Identify which cell holds the provided text, then report its (X, Y) central coordinate. 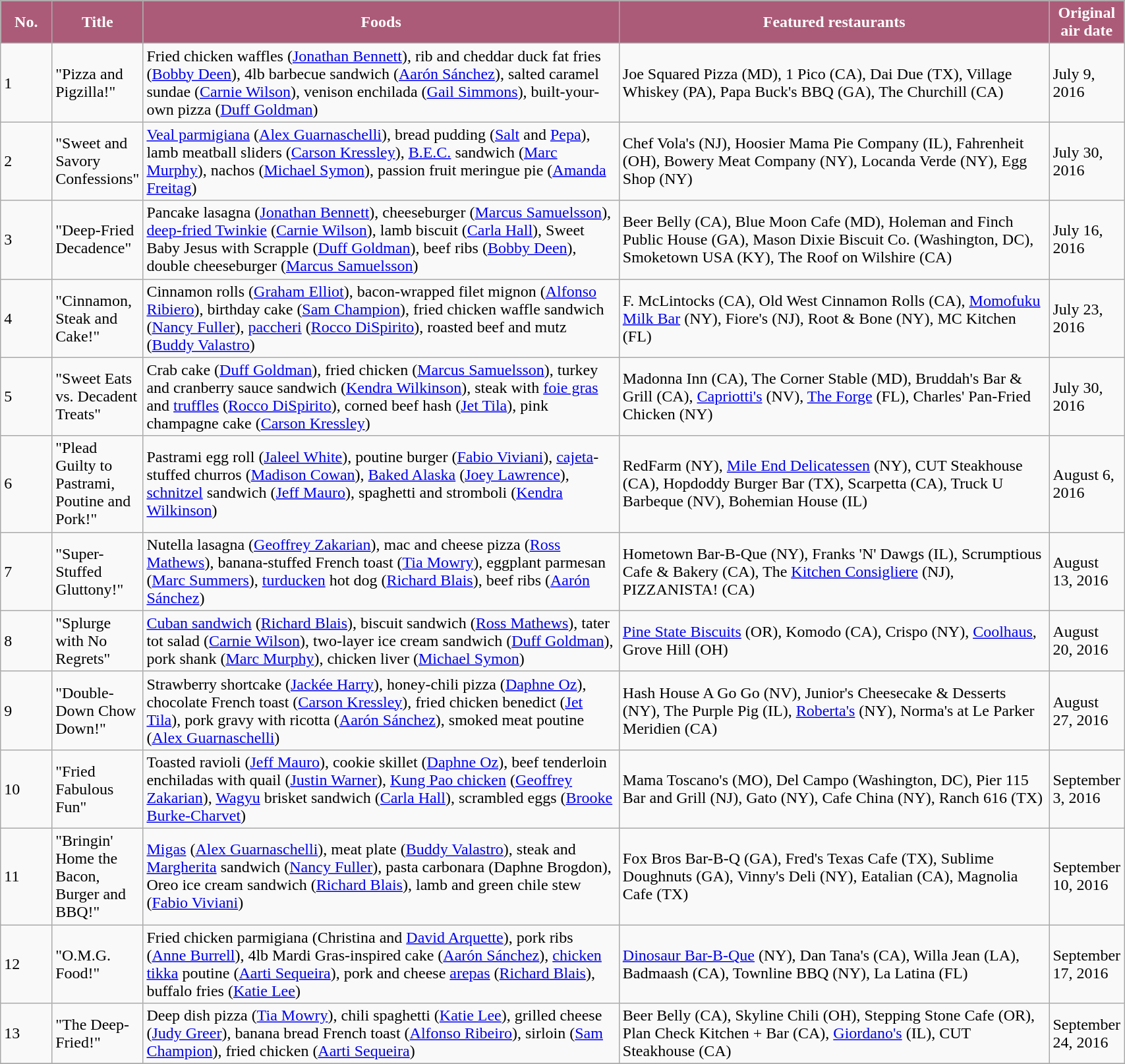
September 17, 2016 (1087, 964)
3 (26, 240)
"Double-Down Chow Down!" (98, 711)
July 9, 2016 (1087, 83)
"Cinnamon, Steak and Cake!" (98, 318)
1 (26, 83)
6 (26, 484)
13 (26, 1034)
September 24, 2016 (1087, 1034)
July 16, 2016 (1087, 240)
Hometown Bar-B-Que (NY), Franks 'N' Dawgs (IL), Scrumptious Cafe & Bakery (CA), The Kitchen Consigliere (NJ), PIZZANISTA! (CA) (834, 571)
8 (26, 641)
"Fried Fabulous Fun" (98, 788)
August 27, 2016 (1087, 711)
"The Deep-Fried!" (98, 1034)
August 6, 2016 (1087, 484)
10 (26, 788)
"Splurge with No Regrets" (98, 641)
"Pizza and Pigzilla!" (98, 83)
July 23, 2016 (1087, 318)
"Sweet and Savory Confessions" (98, 161)
Title (98, 22)
F. McLintocks (CA), Old West Cinnamon Rolls (CA), Momofuku Milk Bar (NY), Fiore's (NJ), Root & Bone (NY), MC Kitchen (FL) (834, 318)
2 (26, 161)
"Plead Guilty to Pastrami, Poutine and Pork!" (98, 484)
Madonna Inn (CA), The Corner Stable (MD), Bruddah's Bar & Grill (CA), Capriotti's (NV), The Forge (FL), Charles' Pan-Fried Chicken (NY) (834, 397)
Mama Toscano's (MO), Del Campo (Washington, DC), Pier 115 Bar and Grill (NJ), Gato (NY), Cafe China (NY), Ranch 616 (TX) (834, 788)
September 3, 2016 (1087, 788)
"Super-Stuffed Gluttony!" (98, 571)
No. (26, 22)
August 13, 2016 (1087, 571)
RedFarm (NY), Mile End Delicatessen (NY), CUT Steakhouse (CA), Hopdoddy Burger Bar (TX), Scarpetta (CA), Truck U Barbeque (NV), Bohemian House (IL) (834, 484)
"Sweet Eats vs. Decadent Treats" (98, 397)
Chef Vola's (NJ), Hoosier Mama Pie Company (IL), Fahrenheit (OH), Bowery Meat Company (NY), Locanda Verde (NY), Egg Shop (NY) (834, 161)
7 (26, 571)
Hash House A Go Go (NV), Junior's Cheesecake & Desserts (NY), The Purple Pig (IL), Roberta's (NY), Norma's at Le Parker Meridien (CA) (834, 711)
Beer Belly (CA), Skyline Chili (OH), Stepping Stone Cafe (OR), Plan Check Kitchen + Bar (CA), Giordano's (IL), CUT Steakhouse (CA) (834, 1034)
5 (26, 397)
9 (26, 711)
Foods (381, 22)
4 (26, 318)
Joe Squared Pizza (MD), 1 Pico (CA), Dai Due (TX), Village Whiskey (PA), Papa Buck's BBQ (GA), The Churchill (CA) (834, 83)
Dinosaur Bar-B-Que (NY), Dan Tana's (CA), Willa Jean (LA), Badmaash (CA), Townline BBQ (NY), La Latina (FL) (834, 964)
August 20, 2016 (1087, 641)
"O.M.G. Food!" (98, 964)
Fox Bros Bar-B-Q (GA), Fred's Texas Cafe (TX), Sublime Doughnuts (GA), Vinny's Deli (NY), Eatalian (CA), Magnolia Cafe (TX) (834, 876)
Pine State Biscuits (OR), Komodo (CA), Crispo (NY), Coolhaus, Grove Hill (OH) (834, 641)
12 (26, 964)
September 10, 2016 (1087, 876)
Original air date (1087, 22)
Featured restaurants (834, 22)
"Bringin' Home the Bacon, Burger and BBQ!" (98, 876)
11 (26, 876)
"Deep-Fried Decadence" (98, 240)
